Detect which cell encompasses the target text, then output its [X, Y] center coordinate. 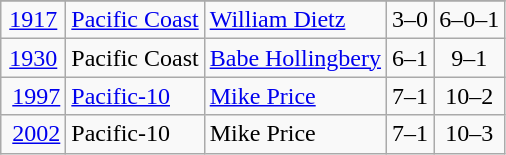
1997 [34, 96]
6–0–1 [470, 20]
Babe Hollingbery [295, 58]
1917 [34, 20]
William Dietz [295, 20]
10–2 [470, 96]
2002 [34, 134]
9–1 [470, 58]
10–3 [470, 134]
1930 [34, 58]
3–0 [410, 20]
6–1 [410, 58]
